Find where the given text appears and provide that cell's center as [x, y] coordinate. 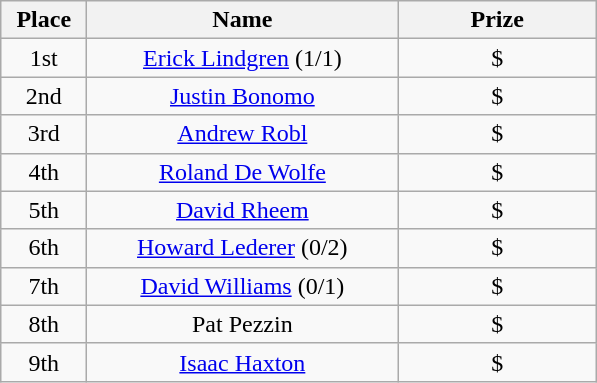
Howard Lederer (0/2) [242, 248]
1st [44, 58]
Name [242, 20]
Roland De Wolfe [242, 172]
Isaac Haxton [242, 362]
8th [44, 324]
6th [44, 248]
David Williams (0/1) [242, 286]
Pat Pezzin [242, 324]
3rd [44, 134]
Place [44, 20]
Prize [498, 20]
Justin Bonomo [242, 96]
7th [44, 286]
5th [44, 210]
David Rheem [242, 210]
Andrew Robl [242, 134]
9th [44, 362]
Erick Lindgren (1/1) [242, 58]
4th [44, 172]
2nd [44, 96]
